Identify which cell holds the provided text, then report its [X, Y] central coordinate. 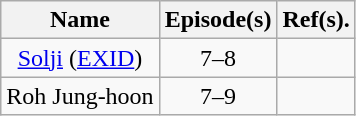
Ref(s). [316, 20]
Solji (EXID) [80, 58]
Name [80, 20]
Roh Jung-hoon [80, 96]
7–8 [218, 58]
Episode(s) [218, 20]
7–9 [218, 96]
